Return the [X, Y] coordinate for the center point of the cell that contains the specified text.  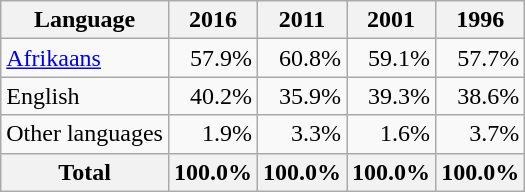
Afrikaans [85, 58]
1.9% [212, 134]
40.2% [212, 96]
38.6% [480, 96]
35.9% [302, 96]
60.8% [302, 58]
57.7% [480, 58]
2001 [392, 20]
2016 [212, 20]
39.3% [392, 96]
Language [85, 20]
1996 [480, 20]
1.6% [392, 134]
2011 [302, 20]
3.3% [302, 134]
Other languages [85, 134]
Total [85, 172]
3.7% [480, 134]
English [85, 96]
59.1% [392, 58]
57.9% [212, 58]
